Find where the given text appears and provide that cell's center as [X, Y] coordinate. 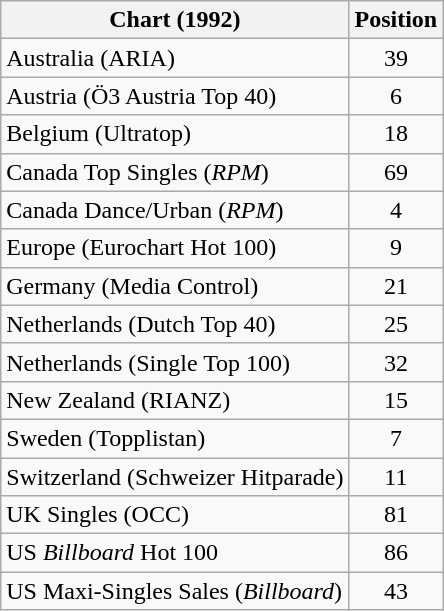
11 [396, 477]
Chart (1992) [175, 20]
43 [396, 591]
US Billboard Hot 100 [175, 553]
7 [396, 438]
New Zealand (RIANZ) [175, 400]
15 [396, 400]
Canada Top Singles (RPM) [175, 172]
Netherlands (Single Top 100) [175, 362]
25 [396, 324]
6 [396, 96]
Position [396, 20]
9 [396, 248]
US Maxi-Singles Sales (Billboard) [175, 591]
Europe (Eurochart Hot 100) [175, 248]
86 [396, 553]
Belgium (Ultratop) [175, 134]
18 [396, 134]
69 [396, 172]
81 [396, 515]
21 [396, 286]
Sweden (Topplistan) [175, 438]
Australia (ARIA) [175, 58]
Austria (Ö3 Austria Top 40) [175, 96]
Germany (Media Control) [175, 286]
39 [396, 58]
Netherlands (Dutch Top 40) [175, 324]
32 [396, 362]
UK Singles (OCC) [175, 515]
Switzerland (Schweizer Hitparade) [175, 477]
4 [396, 210]
Canada Dance/Urban (RPM) [175, 210]
